Find where the given text appears and provide that cell's center as [x, y] coordinate. 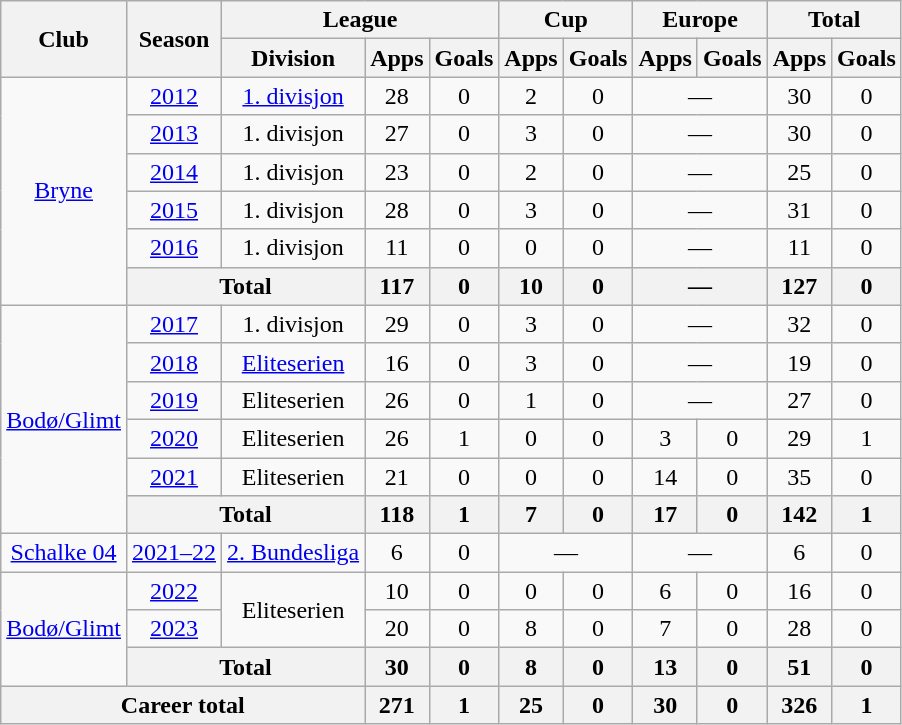
35 [799, 477]
2021 [174, 477]
19 [799, 362]
23 [397, 172]
51 [799, 667]
118 [397, 515]
Europe [700, 20]
13 [665, 667]
17 [665, 515]
271 [397, 705]
127 [799, 286]
2021–22 [174, 553]
32 [799, 324]
20 [397, 629]
2015 [174, 210]
2014 [174, 172]
14 [665, 477]
Cup [566, 20]
2016 [174, 248]
Division [294, 58]
2018 [174, 362]
2020 [174, 438]
31 [799, 210]
2019 [174, 400]
21 [397, 477]
2017 [174, 324]
326 [799, 705]
Career total [183, 705]
2023 [174, 629]
117 [397, 286]
2022 [174, 591]
2013 [174, 134]
League [360, 20]
Bryne [64, 191]
2012 [174, 96]
2. Bundesliga [294, 553]
Season [174, 39]
142 [799, 515]
Schalke 04 [64, 553]
Club [64, 39]
